Identify which cell holds the provided text, then report its [x, y] central coordinate. 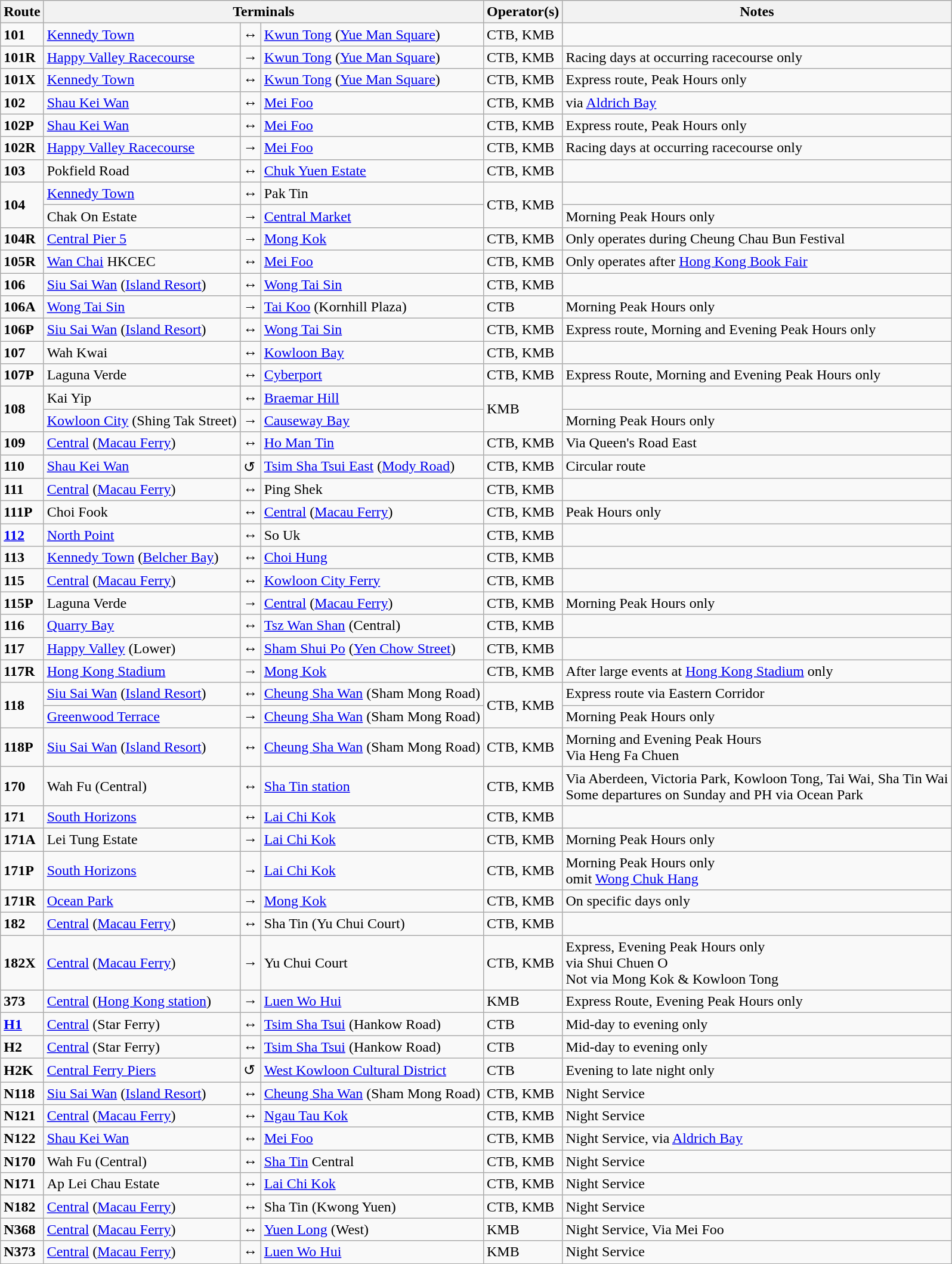
118P [22, 747]
Kai Yip [142, 398]
Evening to late night only [757, 1070]
Ocean Park [142, 901]
Express route, Morning and Evening Peak Hours only [757, 330]
N118 [22, 1093]
Sha Tin (Kwong Yuen) [372, 1207]
Sha Tin Central [372, 1161]
Ngau Tau Kok [372, 1116]
Ap Lei Chau Estate [142, 1184]
171A [22, 839]
115P [22, 603]
Kowloon Bay [372, 353]
171P [22, 870]
Kowloon City Ferry [372, 580]
Hong Kong Stadium [142, 671]
Express route via Eastern Corridor [757, 694]
Central Ferry Piers [142, 1070]
105R [22, 261]
Route [22, 12]
113 [22, 558]
Tai Koo (Kornhill Plaza) [372, 307]
170 [22, 786]
So Uk [372, 535]
117R [22, 671]
115 [22, 580]
Notes [757, 12]
Choi Hung [372, 558]
Pak Tin [372, 193]
Wan Chai HKCEC [142, 261]
102 [22, 103]
West Kowloon Cultural District [372, 1070]
Wah Kwai [142, 353]
H2K [22, 1070]
Kowloon City (Shing Tak Street) [142, 421]
106 [22, 285]
Express, Evening Peak Hours onlyvia Shui Chuen ONot via Mong Kok & Kowloon Tong [757, 963]
111P [22, 512]
Cyberport [372, 375]
118 [22, 705]
112 [22, 535]
101R [22, 57]
via Aldrich Bay [757, 103]
106P [22, 330]
N368 [22, 1229]
101 [22, 35]
Yuen Long (West) [372, 1229]
Pokfield Road [142, 171]
Choi Fook [142, 512]
N121 [22, 1116]
Kennedy Town (Belcher Bay) [142, 558]
116 [22, 626]
Central (Hong Kong station) [142, 1002]
171R [22, 901]
After large events at Hong Kong Stadium only [757, 671]
Night Service, Via Mei Foo [757, 1229]
Via Aberdeen, Victoria Park, Kowloon Tong, Tai Wai, Sha Tin WaiSome departures on Sunday and PH via Ocean Park [757, 786]
H1 [22, 1024]
Only operates during Cheung Chau Bun Festival [757, 239]
Happy Valley (Lower) [142, 648]
107 [22, 353]
On specific days only [757, 901]
Sha Tin (Yu Chui Court) [372, 924]
104R [22, 239]
111 [22, 490]
Lei Tung Estate [142, 839]
182X [22, 963]
N122 [22, 1139]
101X [22, 80]
Night Service, via Aldrich Bay [757, 1139]
Quarry Bay [142, 626]
Chak On Estate [142, 216]
Express Route, Morning and Evening Peak Hours only [757, 375]
Sha Tin station [372, 786]
103 [22, 171]
Sham Shui Po (Yen Chow Street) [372, 648]
106A [22, 307]
Terminals [264, 12]
108 [22, 409]
102R [22, 148]
117 [22, 648]
Greenwood Terrace [142, 716]
North Point [142, 535]
182 [22, 924]
Tsim Sha Tsui East (Mody Road) [372, 466]
110 [22, 466]
Morning and Evening Peak HoursVia Heng Fa Chuen [757, 747]
Braemar Hill [372, 398]
107P [22, 375]
N171 [22, 1184]
Morning Peak Hours onlyomit Wong Chuk Hang [757, 870]
N373 [22, 1252]
373 [22, 1002]
Only operates after Hong Kong Book Fair [757, 261]
Tsz Wan Shan (Central) [372, 626]
102P [22, 125]
N182 [22, 1207]
Circular route [757, 466]
Peak Hours only [757, 512]
Central Market [372, 216]
Causeway Bay [372, 421]
Ping Shek [372, 490]
H2 [22, 1047]
171 [22, 817]
N170 [22, 1161]
109 [22, 443]
Yu Chui Court [372, 963]
Operator(s) [523, 12]
Central Pier 5 [142, 239]
Express Route, Evening Peak Hours only [757, 1002]
Via Queen's Road East [757, 443]
Ho Man Tin [372, 443]
104 [22, 205]
Chuk Yuen Estate [372, 171]
